Capture the cell that displays the provided text and extract its (X, Y) central coordinate. 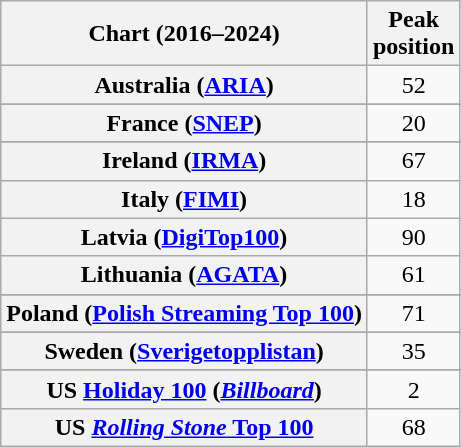
61 (413, 275)
France (SNEP) (184, 123)
Peakposition (413, 34)
Australia (ARIA) (184, 85)
Poland (Polish Streaming Top 100) (184, 313)
2 (413, 389)
20 (413, 123)
US Rolling Stone Top 100 (184, 427)
35 (413, 351)
US Holiday 100 (Billboard) (184, 389)
Sweden (Sverigetopplistan) (184, 351)
Italy (FIMI) (184, 199)
90 (413, 237)
Ireland (IRMA) (184, 161)
Lithuania (AGATA) (184, 275)
71 (413, 313)
68 (413, 427)
52 (413, 85)
Latvia (DigiTop100) (184, 237)
67 (413, 161)
18 (413, 199)
Chart (2016–2024) (184, 34)
